Detect which cell encompasses the target text, then output its (X, Y) center coordinate. 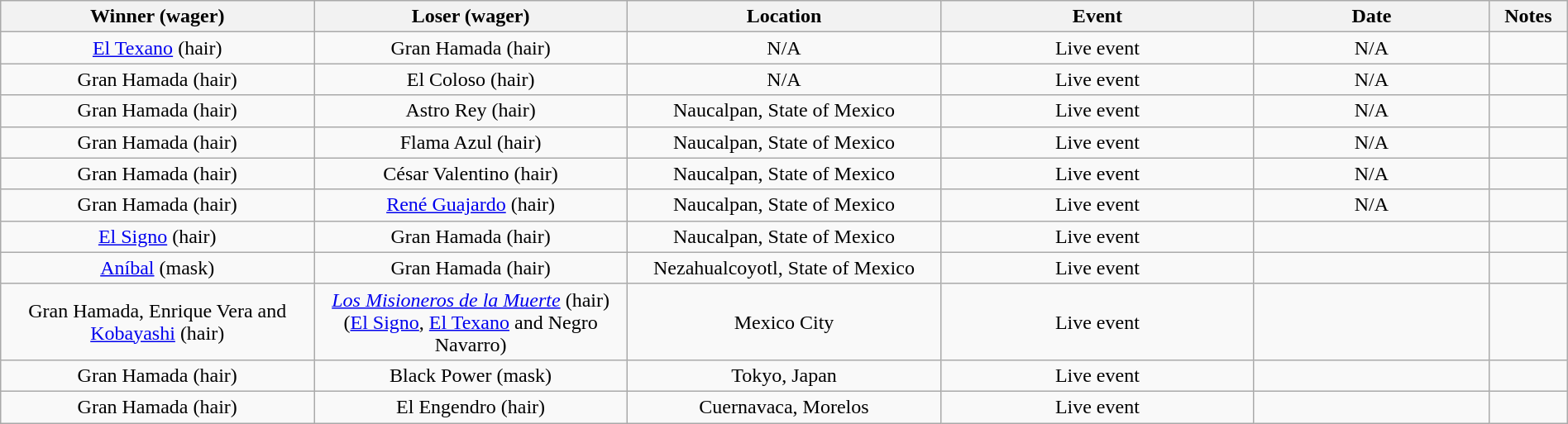
René Guajardo (hair) (471, 205)
Astro Rey (hair) (471, 111)
Location (784, 17)
Gran Hamada, Enrique Vera and Kobayashi (hair) (157, 322)
Loser (wager) (471, 17)
Aníbal (mask) (157, 268)
Mexico City (784, 322)
El Texano (hair) (157, 48)
César Valentino (hair) (471, 174)
El Signo (hair) (157, 236)
Tokyo, Japan (784, 375)
Los Misioneros de la Muerte (hair)(El Signo, El Texano and Negro Navarro) (471, 322)
Flama Azul (hair) (471, 142)
Notes (1528, 17)
Winner (wager) (157, 17)
Cuernavaca, Morelos (784, 407)
El Coloso (hair) (471, 79)
Nezahualcoyotl, State of Mexico (784, 268)
Date (1371, 17)
Event (1097, 17)
Black Power (mask) (471, 375)
El Engendro (hair) (471, 407)
